From the cell containing the given text, extract its center point as (X, Y) coordinate. 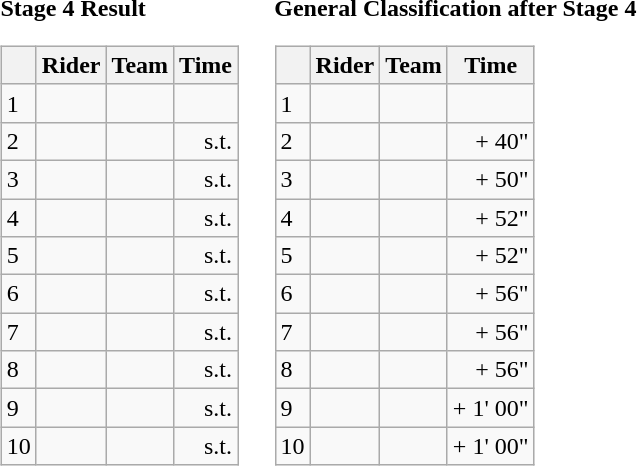
+ 40" (490, 141)
+ 50" (490, 179)
